Identify which cell holds the provided text, then report its [x, y] central coordinate. 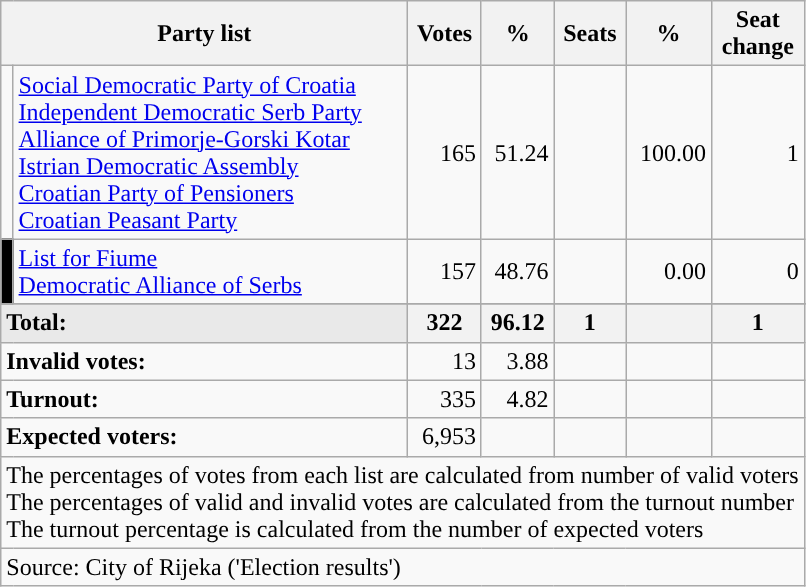
100.00 [669, 152]
Votes [445, 34]
322 [445, 323]
Expected voters: [204, 437]
Seatchange [758, 34]
165 [445, 152]
List for FiumeDemocratic Alliance of Serbs [210, 272]
Party list [204, 34]
0 [758, 272]
13 [445, 361]
48.76 [517, 272]
157 [445, 272]
4.82 [517, 399]
6,953 [445, 437]
Invalid votes: [204, 361]
3.88 [517, 361]
Seats [590, 34]
Source: City of Rijeka ('Election results') [402, 567]
335 [445, 399]
0.00 [669, 272]
96.12 [517, 323]
Total: [204, 323]
51.24 [517, 152]
Turnout: [204, 399]
